Scan for the cell matching the given text and deliver its [X, Y] coordinate at center. 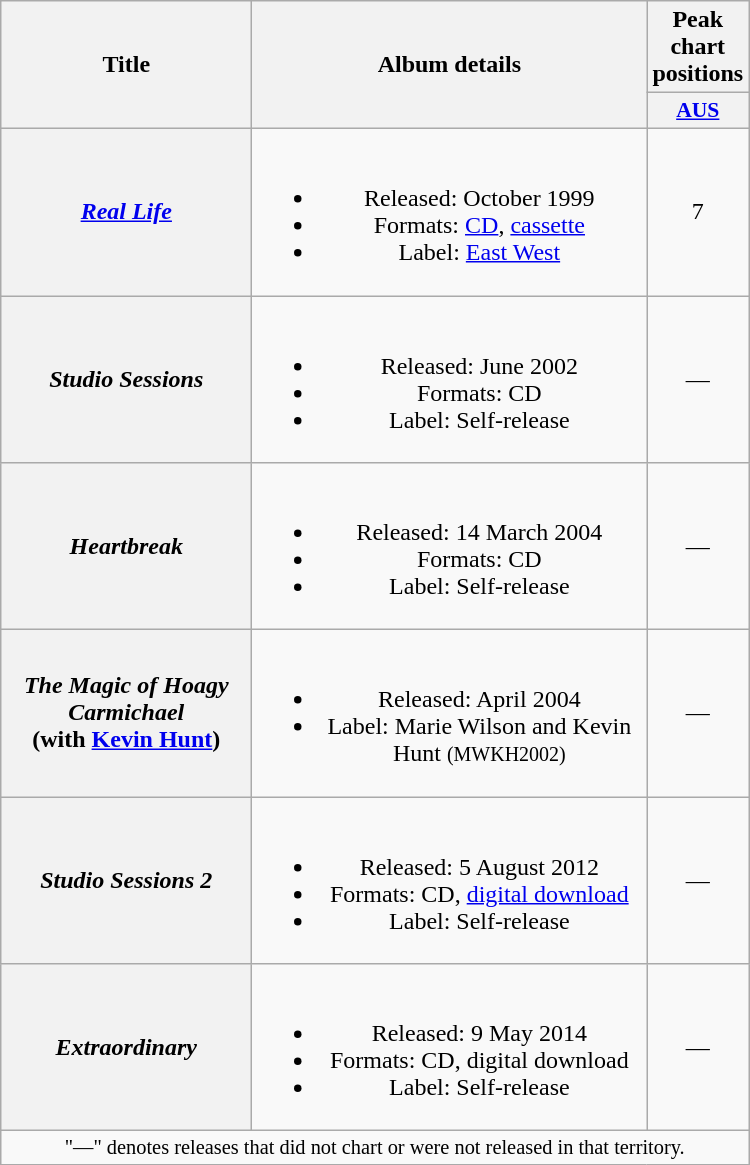
Released: October 1999Formats: CD, cassetteLabel: East West [450, 212]
Released: 5 August 2012Formats: CD, digital downloadLabel: Self-release [450, 880]
Album details [450, 65]
Released: 14 March 2004Formats: CDLabel: Self-release [450, 546]
Real Life [126, 212]
Released: April 2004Label: Marie Wilson and Kevin Hunt (MWKH2002) [450, 714]
Peakchartpositions [698, 47]
7 [698, 212]
The Magic of Hoagy Carmichael (with Kevin Hunt) [126, 714]
"—" denotes releases that did not chart or were not released in that territory. [375, 1148]
Title [126, 65]
Heartbreak [126, 546]
Studio Sessions [126, 380]
Released: June 2002Formats: CDLabel: Self-release [450, 380]
Studio Sessions 2 [126, 880]
Released: 9 May 2014Formats: CD, digital downloadLabel: Self-release [450, 1048]
Extraordinary [126, 1048]
AUS [698, 111]
